Pinpoint the cell where the given text exists, returning its (X, Y) midpoint coordinate. 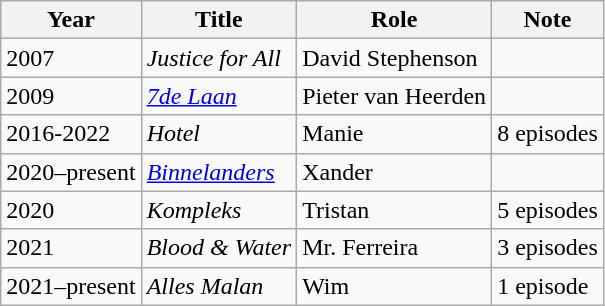
Wim (394, 286)
Blood & Water (219, 248)
2021–present (71, 286)
Hotel (219, 134)
2007 (71, 58)
Justice for All (219, 58)
Tristan (394, 210)
Year (71, 20)
1 episode (548, 286)
Mr. Ferreira (394, 248)
Kompleks (219, 210)
Title (219, 20)
2009 (71, 96)
Pieter van Heerden (394, 96)
David Stephenson (394, 58)
Role (394, 20)
2020 (71, 210)
Alles Malan (219, 286)
Binnelanders (219, 172)
Note (548, 20)
Xander (394, 172)
Manie (394, 134)
8 episodes (548, 134)
2016-2022 (71, 134)
2020–present (71, 172)
2021 (71, 248)
3 episodes (548, 248)
5 episodes (548, 210)
7de Laan (219, 96)
